Capture the cell that displays the provided text and extract its [X, Y] central coordinate. 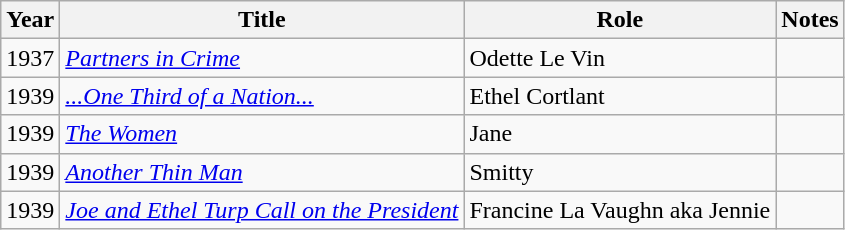
Francine La Vaughn aka Jennie [620, 210]
Another Thin Man [262, 172]
Title [262, 20]
Joe and Ethel Turp Call on the President [262, 210]
Notes [810, 20]
Jane [620, 134]
...One Third of a Nation... [262, 96]
Year [30, 20]
The Women [262, 134]
Odette Le Vin [620, 58]
1937 [30, 58]
Smitty [620, 172]
Partners in Crime [262, 58]
Ethel Cortlant [620, 96]
Role [620, 20]
